Determine the (x, y) coordinate at the center of the cell enclosing the given text.  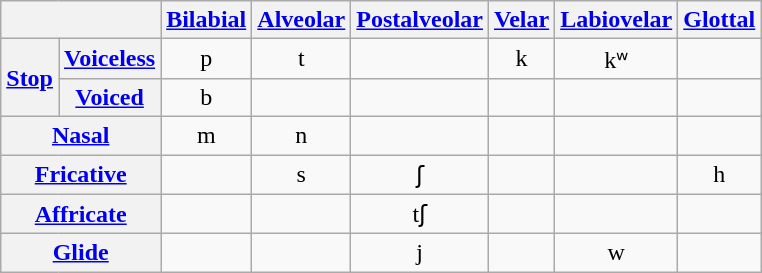
k (522, 59)
tʃ (420, 214)
Stop (30, 78)
p (206, 59)
b (206, 97)
j (420, 253)
Glottal (720, 20)
Bilabial (206, 20)
h (720, 174)
t (302, 59)
m (206, 135)
ʃ (420, 174)
kʷ (616, 59)
Postalveolar (420, 20)
s (302, 174)
Fricative (81, 174)
Affricate (81, 214)
w (616, 253)
Voiced (109, 97)
Glide (81, 253)
Velar (522, 20)
Labiovelar (616, 20)
Nasal (81, 135)
Alveolar (302, 20)
Voiceless (109, 59)
n (302, 135)
